Capture the cell that displays the provided text and extract its (x, y) central coordinate. 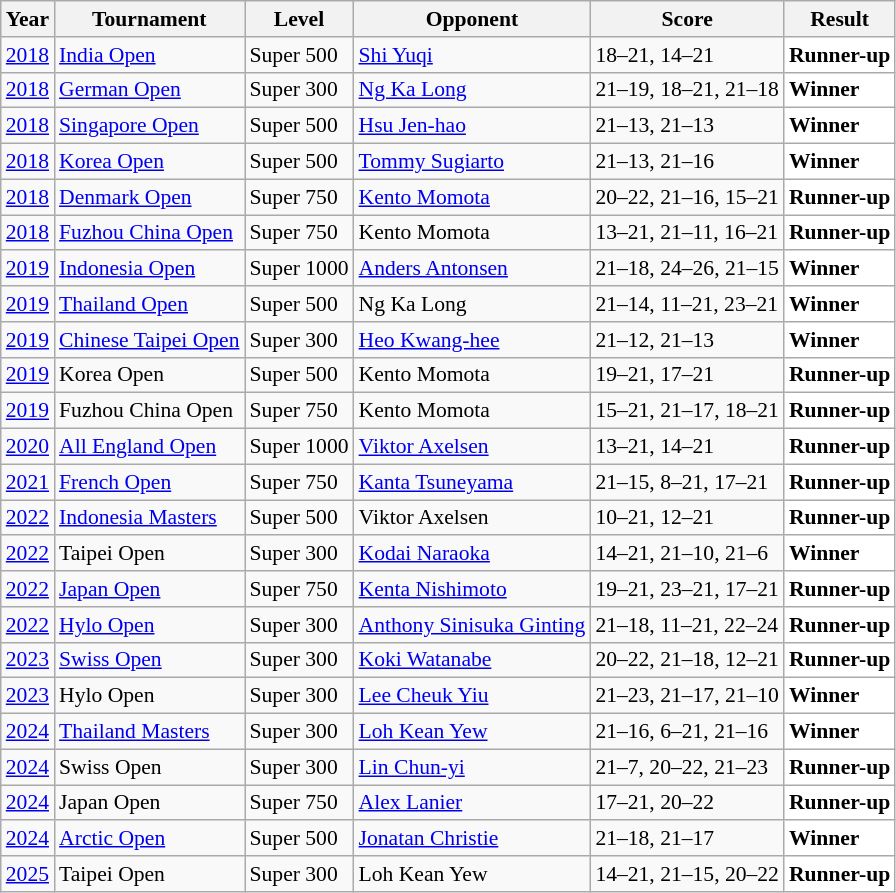
Tommy Sugiarto (472, 162)
14–21, 21–10, 21–6 (687, 554)
All England Open (149, 447)
Chinese Taipei Open (149, 340)
Denmark Open (149, 197)
Thailand Masters (149, 732)
18–21, 14–21 (687, 55)
21–12, 21–13 (687, 340)
2020 (28, 447)
13–21, 14–21 (687, 447)
Tournament (149, 19)
13–21, 21–11, 16–21 (687, 233)
21–23, 21–17, 21–10 (687, 696)
Thailand Open (149, 304)
Arctic Open (149, 839)
20–22, 21–16, 15–21 (687, 197)
21–18, 11–21, 22–24 (687, 625)
21–15, 8–21, 17–21 (687, 482)
Anthony Sinisuka Ginting (472, 625)
21–14, 11–21, 23–21 (687, 304)
Alex Lanier (472, 803)
India Open (149, 55)
17–21, 20–22 (687, 803)
Singapore Open (149, 126)
2025 (28, 874)
Heo Kwang-hee (472, 340)
Kanta Tsuneyama (472, 482)
19–21, 17–21 (687, 375)
21–13, 21–13 (687, 126)
21–13, 21–16 (687, 162)
2021 (28, 482)
Lin Chun-yi (472, 767)
Koki Watanabe (472, 660)
10–21, 12–21 (687, 518)
Lee Cheuk Yiu (472, 696)
Year (28, 19)
21–19, 18–21, 21–18 (687, 90)
Opponent (472, 19)
21–7, 20–22, 21–23 (687, 767)
Indonesia Masters (149, 518)
20–22, 21–18, 12–21 (687, 660)
Shi Yuqi (472, 55)
21–16, 6–21, 21–16 (687, 732)
Kodai Naraoka (472, 554)
Level (298, 19)
Hsu Jen-hao (472, 126)
Result (840, 19)
21–18, 24–26, 21–15 (687, 269)
15–21, 21–17, 18–21 (687, 411)
Jonatan Christie (472, 839)
Kenta Nishimoto (472, 589)
19–21, 23–21, 17–21 (687, 589)
Indonesia Open (149, 269)
21–18, 21–17 (687, 839)
German Open (149, 90)
French Open (149, 482)
Anders Antonsen (472, 269)
Score (687, 19)
14–21, 21–15, 20–22 (687, 874)
